Detect which cell encompasses the target text, then output its (x, y) center coordinate. 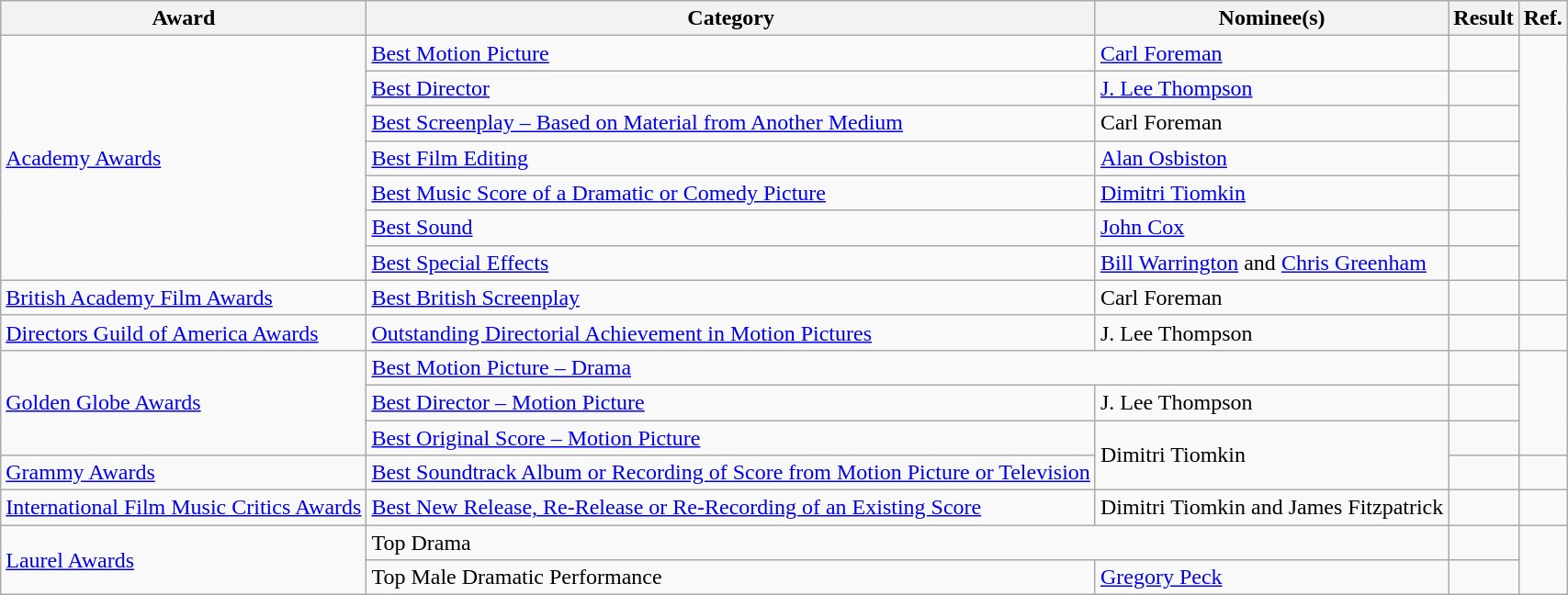
Result (1483, 18)
Ref. (1543, 18)
Best Music Score of a Dramatic or Comedy Picture (731, 193)
Laurel Awards (184, 560)
Dimitri Tiomkin and James Fitzpatrick (1271, 508)
Grammy Awards (184, 473)
Gregory Peck (1271, 578)
Best Original Score – Motion Picture (731, 438)
Best Screenplay – Based on Material from Another Medium (731, 123)
Best Soundtrack Album or Recording of Score from Motion Picture or Television (731, 473)
Award (184, 18)
Best British Screenplay (731, 297)
Top Male Dramatic Performance (731, 578)
Best Director (731, 88)
British Academy Film Awards (184, 297)
Outstanding Directorial Achievement in Motion Pictures (731, 332)
Directors Guild of America Awards (184, 332)
John Cox (1271, 228)
Best Motion Picture (731, 53)
Nominee(s) (1271, 18)
Best Motion Picture – Drama (908, 367)
Best New Release, Re-Release or Re-Recording of an Existing Score (731, 508)
Best Special Effects (731, 263)
International Film Music Critics Awards (184, 508)
Best Director – Motion Picture (731, 402)
Category (731, 18)
Best Film Editing (731, 158)
Academy Awards (184, 158)
Top Drama (908, 543)
Bill Warrington and Chris Greenham (1271, 263)
Best Sound (731, 228)
Golden Globe Awards (184, 402)
Alan Osbiston (1271, 158)
